Extract the [x, y] coordinate from the center of the cell holding the provided text.  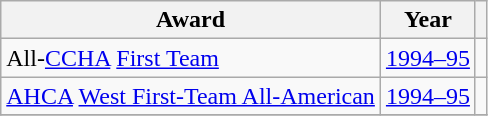
AHCA West First-Team All-American [191, 96]
Award [191, 20]
Year [428, 20]
All-CCHA First Team [191, 58]
